Find where the given text appears and provide that cell's center as (X, Y) coordinate. 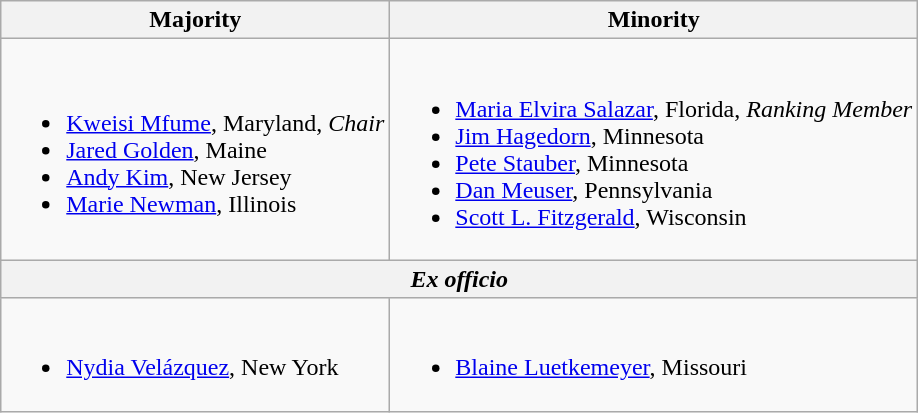
Maria Elvira Salazar, Florida, Ranking MemberJim Hagedorn, MinnesotaPete Stauber, MinnesotaDan Meuser, PennsylvaniaScott L. Fitzgerald, Wisconsin (654, 150)
Ex officio (460, 279)
Kweisi Mfume, Maryland, ChairJared Golden, MaineAndy Kim, New JerseyMarie Newman, Illinois (196, 150)
Nydia Velázquez, New York (196, 354)
Minority (654, 20)
Majority (196, 20)
Blaine Luetkemeyer, Missouri (654, 354)
